From the cell containing the given text, extract its center point as (x, y) coordinate. 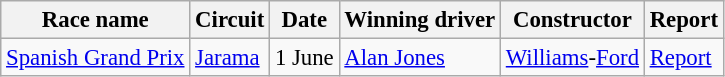
1 June (304, 58)
Race name (96, 20)
Spanish Grand Prix (96, 58)
Circuit (230, 20)
Date (304, 20)
Constructor (572, 20)
Winning driver (420, 20)
Alan Jones (420, 58)
Jarama (230, 58)
Williams-Ford (572, 58)
